Find where the given text appears and provide that cell's center as [X, Y] coordinate. 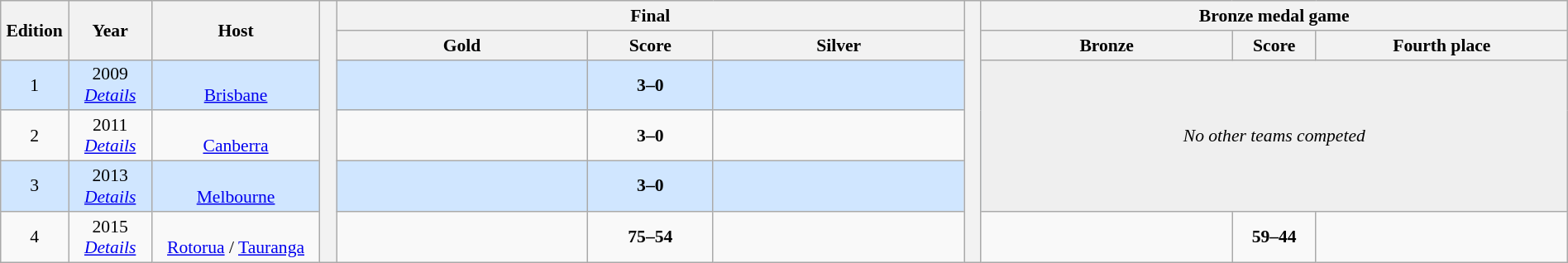
Bronze medal game [1274, 16]
Fourth place [1441, 45]
Rotorua / Tauranga [237, 237]
2 [35, 136]
4 [35, 237]
Melbourne [237, 187]
1 [35, 84]
2015Details [111, 237]
Silver [839, 45]
2009Details [111, 84]
Final [650, 16]
2013Details [111, 187]
Bronze [1107, 45]
Year [111, 30]
No other teams competed [1274, 136]
3 [35, 187]
2011Details [111, 136]
Brisbane [237, 84]
59–44 [1274, 237]
Canberra [237, 136]
Gold [462, 45]
75–54 [650, 237]
Host [237, 30]
Edition [35, 30]
